Return (X, Y) of the center of cell containing provided text 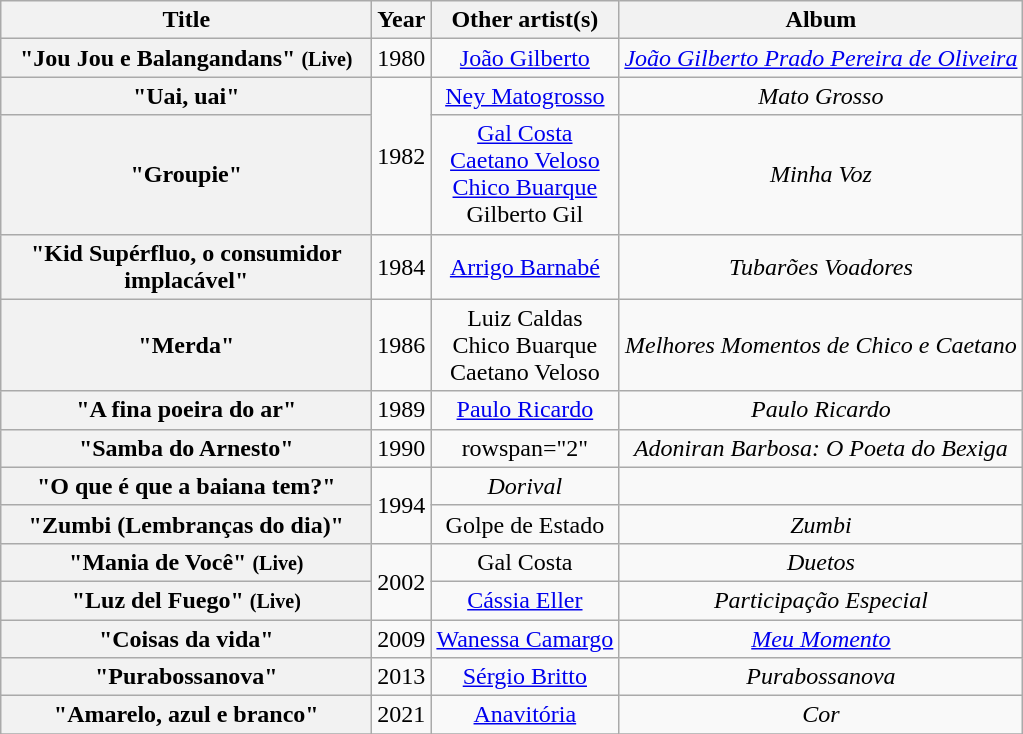
Duetos (821, 562)
"Uai, uai" (186, 96)
"O que é que a baiana tem?" (186, 486)
Minha Voz (821, 174)
1989 (402, 410)
Purabossanova (821, 677)
"Mania de Você" (Live) (186, 562)
1990 (402, 448)
Cor (821, 715)
2009 (402, 639)
"Coisas da vida" (186, 639)
2013 (402, 677)
Participação Especial (821, 600)
1982 (402, 156)
Zumbi (821, 524)
Adoniran Barbosa: O Poeta do Bexiga (821, 448)
"A fina poeira do ar" (186, 410)
2021 (402, 715)
Melhores Momentos de Chico e Caetano (821, 345)
"Amarelo, azul e branco" (186, 715)
"Samba do Arnesto" (186, 448)
"Merda" (186, 345)
Wanessa Camargo (525, 639)
Anavitória (525, 715)
"Luz del Fuego" (Live) (186, 600)
"Jou Jou e Balangandans" (Live) (186, 58)
Golpe de Estado (525, 524)
rowspan="2" (525, 448)
Luiz CaldasChico BuarqueCaetano Veloso (525, 345)
2002 (402, 581)
Mato Grosso (821, 96)
"Purabossanova" (186, 677)
"Zumbi (Lembranças do dia)" (186, 524)
Gal Costa (525, 562)
Tubarões Voadores (821, 266)
Cássia Eller (525, 600)
1986 (402, 345)
"Groupie" (186, 174)
"Kid Supérfluo, o consumidor implacável" (186, 266)
Meu Momento (821, 639)
Ney Matogrosso (525, 96)
Dorival (525, 486)
1994 (402, 505)
Sérgio Britto (525, 677)
Arrigo Barnabé (525, 266)
Gal CostaCaetano VelosoChico BuarqueGilberto Gil (525, 174)
1980 (402, 58)
João Gilberto Prado Pereira de Oliveira (821, 58)
João Gilberto (525, 58)
1984 (402, 266)
Title (186, 20)
Year (402, 20)
Album (821, 20)
Other artist(s) (525, 20)
